Search for the cell housing the specified text and yield its [X, Y] center coordinate. 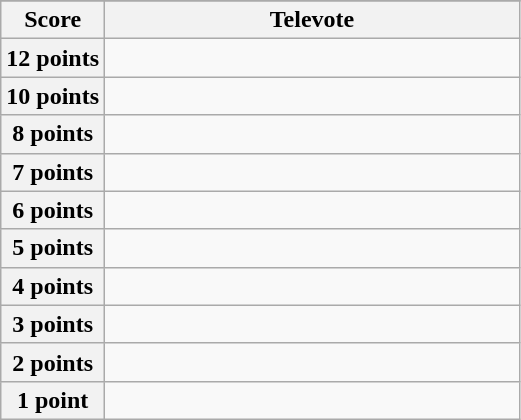
1 point [53, 400]
3 points [53, 324]
5 points [53, 248]
4 points [53, 286]
12 points [53, 58]
7 points [53, 172]
2 points [53, 362]
10 points [53, 96]
6 points [53, 210]
8 points [53, 134]
Televote [312, 20]
Score [53, 20]
